Detect which cell encompasses the target text, then output its [X, Y] center coordinate. 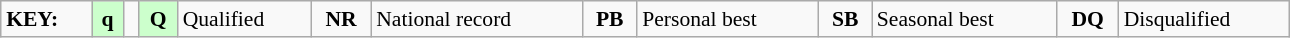
PB [610, 19]
National record [476, 19]
Seasonal best [964, 19]
KEY: [46, 19]
DQ [1088, 19]
Qualified [244, 19]
NR [341, 19]
Q [158, 19]
q [108, 19]
SB [846, 19]
Disqualified [1204, 19]
Personal best [728, 19]
